Determine the [x, y] coordinate at the center of the cell enclosing the given text.  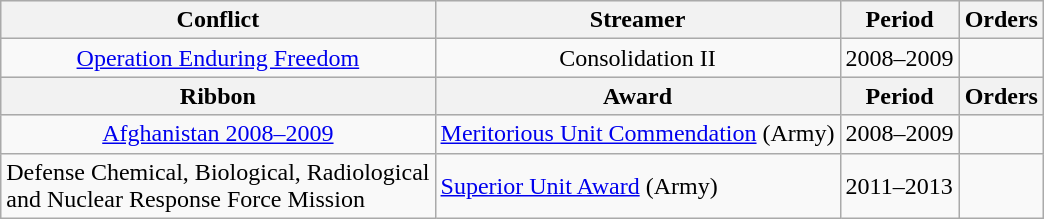
Award [638, 96]
Meritorious Unit Commendation (Army) [638, 134]
Conflict [218, 20]
Consolidation II [638, 58]
Operation Enduring Freedom [218, 58]
Afghanistan 2008–2009 [218, 134]
Ribbon [218, 96]
Streamer [638, 20]
Defense Chemical, Biological, Radiological and Nuclear Response Force Mission [218, 186]
2011–2013 [900, 186]
Superior Unit Award (Army) [638, 186]
